Locate the cell with the specified text and output its (X, Y) center coordinate. 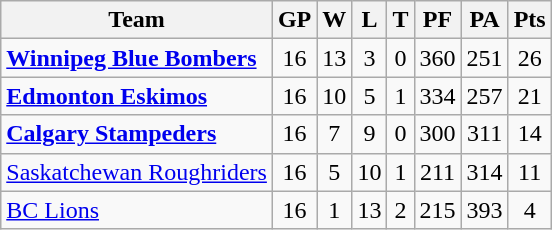
3 (370, 58)
300 (438, 134)
360 (438, 58)
11 (530, 172)
26 (530, 58)
BC Lions (137, 210)
4 (530, 210)
311 (484, 134)
L (370, 20)
GP (294, 20)
Pts (530, 20)
215 (438, 210)
PA (484, 20)
7 (334, 134)
14 (530, 134)
257 (484, 96)
Saskatchewan Roughriders (137, 172)
251 (484, 58)
Winnipeg Blue Bombers (137, 58)
PF (438, 20)
21 (530, 96)
Team (137, 20)
314 (484, 172)
211 (438, 172)
Calgary Stampeders (137, 134)
334 (438, 96)
W (334, 20)
393 (484, 210)
Edmonton Eskimos (137, 96)
9 (370, 134)
T (400, 20)
2 (400, 210)
